From the cell containing the given text, extract its center point as [x, y] coordinate. 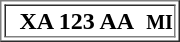
XA 123 AA MI [90, 20]
